Identify which cell holds the provided text, then report its [x, y] central coordinate. 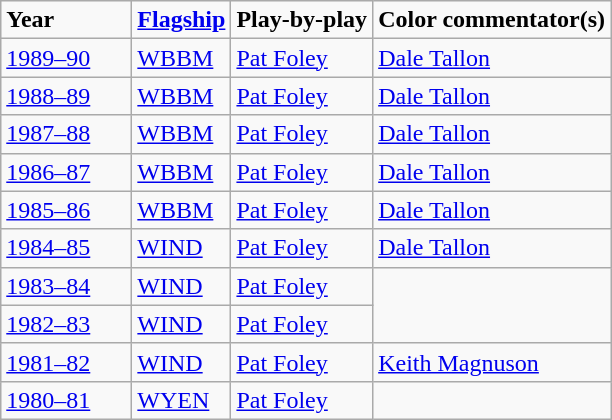
1987–88 [66, 134]
Keith Magnuson [492, 362]
WYEN [182, 400]
1985–86 [66, 210]
Year [66, 20]
1982–83 [66, 324]
1989–90 [66, 58]
1986–87 [66, 172]
1983–84 [66, 286]
1984–85 [66, 248]
1988–89 [66, 96]
1981–82 [66, 362]
Play-by-play [302, 20]
1980–81 [66, 400]
Color commentator(s) [492, 20]
Flagship [182, 20]
